For the text-containing cell, return its midpoint in (X, Y) coordinate format. 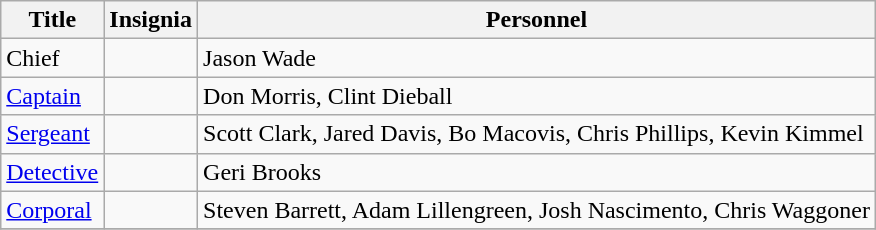
Title (52, 20)
Sergeant (52, 134)
Steven Barrett, Adam Lillengreen, Josh Nascimento, Chris Waggoner (537, 210)
Geri Brooks (537, 172)
Don Morris, Clint Dieball (537, 96)
Insignia (151, 20)
Detective (52, 172)
Chief (52, 58)
Personnel (537, 20)
Captain (52, 96)
Jason Wade (537, 58)
Corporal (52, 210)
Scott Clark, Jared Davis, Bo Macovis, Chris Phillips, Kevin Kimmel (537, 134)
